For the text-containing cell, return its midpoint in [X, Y] coordinate format. 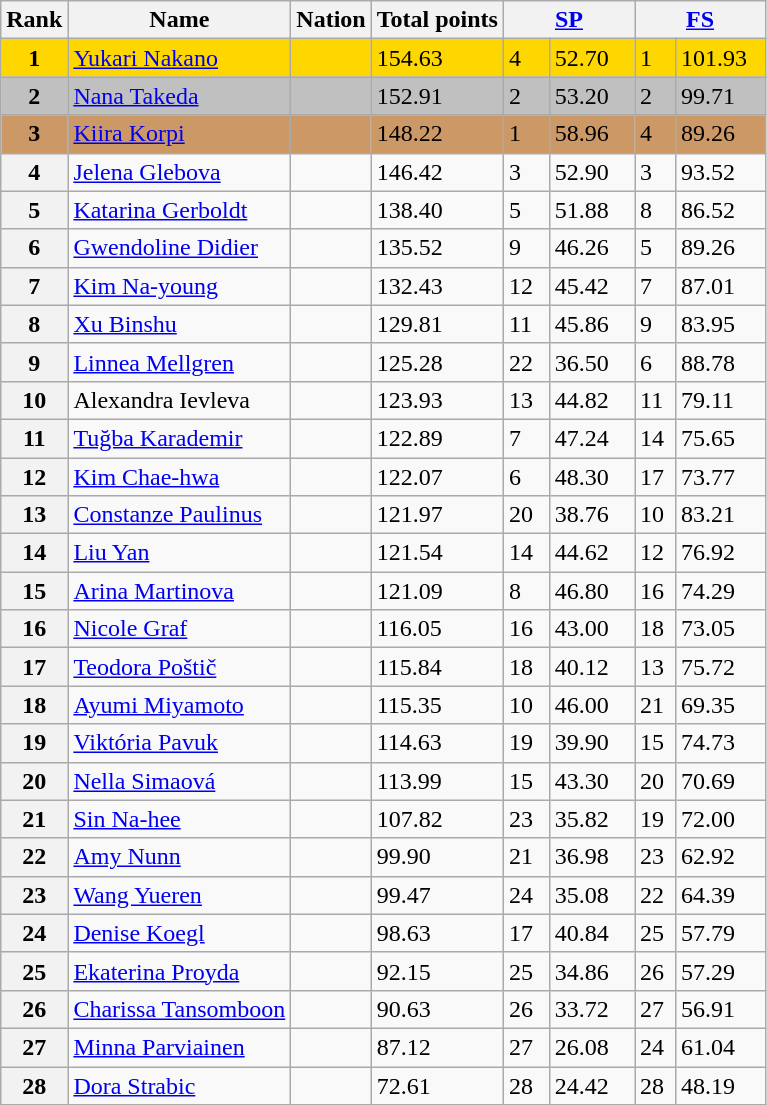
48.30 [592, 477]
Viktória Pavuk [180, 743]
90.63 [437, 1009]
64.39 [720, 895]
45.86 [592, 324]
121.54 [437, 553]
51.88 [592, 210]
Ekaterina Proyda [180, 971]
73.05 [720, 629]
132.43 [437, 286]
Amy Nunn [180, 857]
Kiira Korpi [180, 134]
Jelena Glebova [180, 172]
98.63 [437, 933]
88.78 [720, 362]
79.11 [720, 400]
26.08 [592, 1047]
44.82 [592, 400]
75.72 [720, 667]
Alexandra Ievleva [180, 400]
Katarina Gerboldt [180, 210]
36.50 [592, 362]
Rank [34, 20]
47.24 [592, 438]
Nella Simaová [180, 781]
69.35 [720, 705]
Arina Martinova [180, 591]
76.92 [720, 553]
Constanze Paulinus [180, 515]
123.93 [437, 400]
46.26 [592, 248]
Nicole Graf [180, 629]
62.92 [720, 857]
87.12 [437, 1047]
33.72 [592, 1009]
48.19 [720, 1085]
113.99 [437, 781]
Kim Chae-hwa [180, 477]
154.63 [437, 58]
Nation [331, 20]
75.65 [720, 438]
83.95 [720, 324]
43.00 [592, 629]
83.21 [720, 515]
56.91 [720, 1009]
Linnea Mellgren [180, 362]
43.30 [592, 781]
Charissa Tansomboon [180, 1009]
Teodora Poštič [180, 667]
61.04 [720, 1047]
40.12 [592, 667]
Minna Parviainen [180, 1047]
45.42 [592, 286]
Nana Takeda [180, 96]
52.70 [592, 58]
Tuğba Karademir [180, 438]
107.82 [437, 819]
Denise Koegl [180, 933]
40.84 [592, 933]
58.96 [592, 134]
39.90 [592, 743]
93.52 [720, 172]
121.09 [437, 591]
Liu Yan [180, 553]
148.22 [437, 134]
146.42 [437, 172]
57.79 [720, 933]
Xu Binshu [180, 324]
87.01 [720, 286]
72.61 [437, 1085]
38.76 [592, 515]
Sin Na-hee [180, 819]
FS [700, 20]
121.97 [437, 515]
116.05 [437, 629]
135.52 [437, 248]
46.00 [592, 705]
72.00 [720, 819]
52.90 [592, 172]
99.47 [437, 895]
115.84 [437, 667]
74.29 [720, 591]
Dora Strabic [180, 1085]
Gwendoline Didier [180, 248]
99.90 [437, 857]
57.29 [720, 971]
24.42 [592, 1085]
Kim Na-young [180, 286]
138.40 [437, 210]
70.69 [720, 781]
115.35 [437, 705]
Ayumi Miyamoto [180, 705]
36.98 [592, 857]
34.86 [592, 971]
74.73 [720, 743]
129.81 [437, 324]
Yukari Nakano [180, 58]
122.89 [437, 438]
53.20 [592, 96]
Wang Yueren [180, 895]
152.91 [437, 96]
125.28 [437, 362]
86.52 [720, 210]
101.93 [720, 58]
35.08 [592, 895]
35.82 [592, 819]
114.63 [437, 743]
73.77 [720, 477]
122.07 [437, 477]
44.62 [592, 553]
99.71 [720, 96]
Total points [437, 20]
Name [180, 20]
SP [568, 20]
46.80 [592, 591]
92.15 [437, 971]
